Provide the [x, y] coordinate of the cell's center where the given text is located.  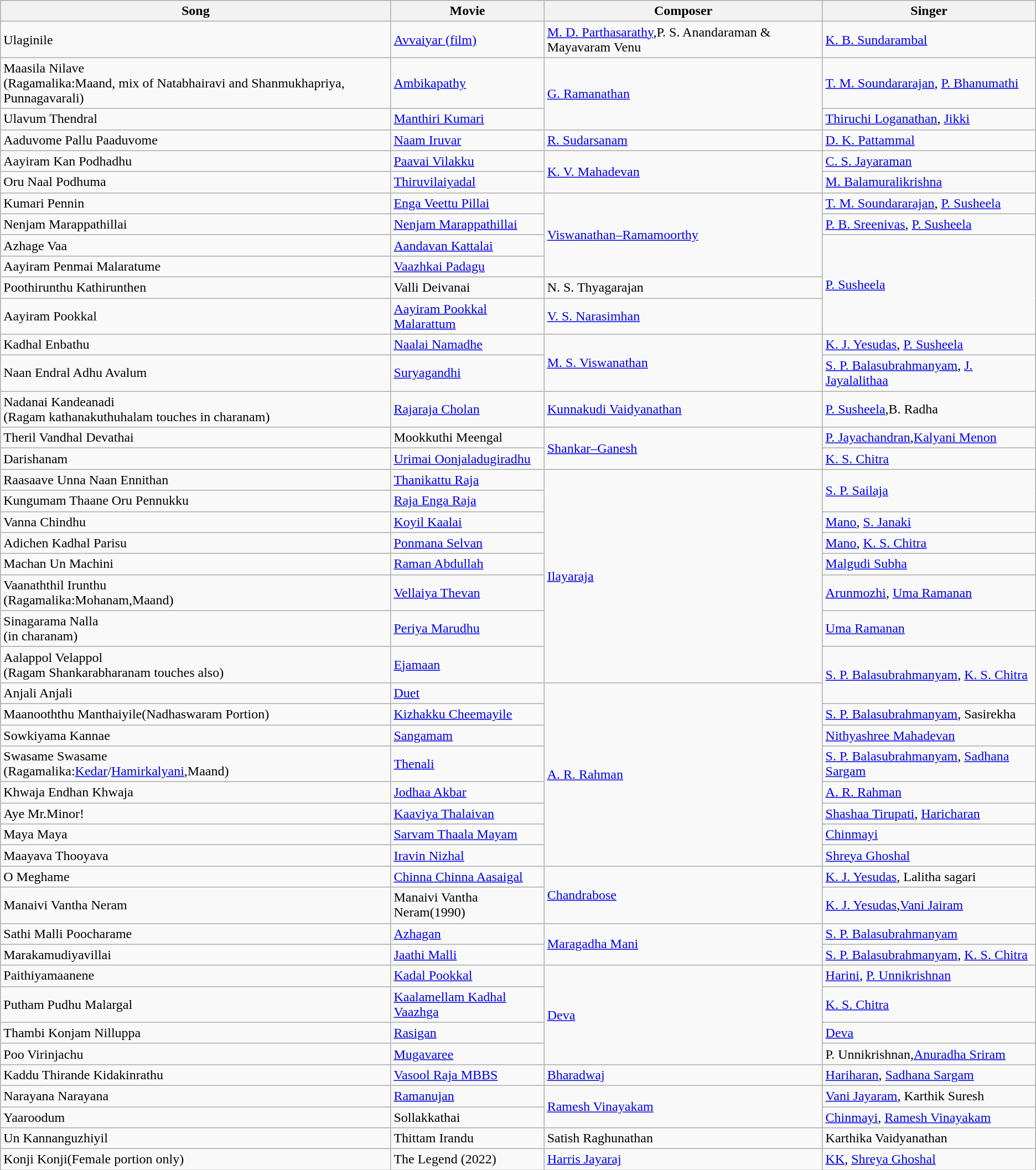
Urimai Oonjaladugiradhu [467, 459]
Aayiram Pookkal [196, 315]
Kadal Pookkal [467, 976]
Poo Virinjachu [196, 1054]
Bharadwaj [683, 1075]
Shreya Ghoshal [929, 856]
The Legend (2022) [467, 1159]
G. Ramanathan [683, 94]
P. Susheela,B. Radha [929, 410]
Mano, K. S. Chitra [929, 543]
Raasaave Unna Naan Ennithan [196, 480]
Mano, S. Janaki [929, 522]
T. M. Soundararajan, P. Bhanumathi [929, 83]
Naan Endral Adhu Avalum [196, 373]
Naam Iruvar [467, 140]
Aandavan Kattalai [467, 245]
S. P. Balasubrahmanyam [929, 934]
Kumari Pennin [196, 203]
Maanooththu Manthaiyile(Nadhaswaram Portion) [196, 714]
Vanna Chindhu [196, 522]
Vellaiya Thevan [467, 592]
D. K. Pattammal [929, 140]
Swasame Swasame(Ragamalika:Kedar/Hamirkalyani,Maand) [196, 764]
Maragadha Mani [683, 944]
Malgudi Subha [929, 564]
Kaalamellam Kadhal Vaazhga [467, 1004]
Jaathi Malli [467, 955]
Sarvam Thaala Mayam [467, 835]
Avvaiyar (film) [467, 40]
O Meghame [196, 877]
M. D. Parthasarathy,P. S. Anandaraman & Mayavaram Venu [683, 40]
P. Susheela [929, 284]
Aayiram Kan Podhadhu [196, 161]
Aayiram Penmai Malaratume [196, 266]
Iravin Nizhal [467, 856]
K. V. Mahadevan [683, 172]
Thittam Irandu [467, 1138]
Maya Maya [196, 835]
M. Balamuralikrishna [929, 182]
P. Jayachandran,Kalyani Menon [929, 438]
Ulaginile [196, 40]
Maayava Thooyava [196, 856]
Nithyashree Mahadevan [929, 736]
Suryagandhi [467, 373]
Ambikapathy [467, 83]
Chinmayi [929, 835]
Viswanathan–Ramamoorthy [683, 235]
Kadhal Enbathu [196, 345]
Konji Konji(Female portion only) [196, 1159]
Naalai Namadhe [467, 345]
Raja Enga Raja [467, 501]
Raman Abdullah [467, 564]
Periya Marudhu [467, 629]
M. S. Viswanathan [683, 363]
KK, Shreya Ghoshal [929, 1159]
Theril Vandhal Devathai [196, 438]
Azhage Vaa [196, 245]
N. S. Thyagarajan [683, 287]
Enga Veettu Pillai [467, 203]
Sinagarama Nalla(in charanam) [196, 629]
Poothirunthu Kathirunthen [196, 287]
P. Unnikrishnan,Anuradha Sriram [929, 1054]
Aayiram Pookkal Malarattum [467, 315]
S. P. Balasubrahmanyam, Sasirekha [929, 714]
Aaduvome Pallu Paaduvome [196, 140]
Manthiri Kumari [467, 119]
Ulavum Thendral [196, 119]
V. S. Narasimhan [683, 315]
Duet [467, 693]
Thiruchi Loganathan, Jikki [929, 119]
Hariharan, Sadhana Sargam [929, 1075]
Rajaraja Cholan [467, 410]
Paavai Vilakku [467, 161]
Kaaviya Thalaivan [467, 814]
Kunnakudi Vaidyanathan [683, 410]
P. B. Sreenivas, P. Susheela [929, 224]
S. P. Sailaja [929, 490]
Vaazhkai Padagu [467, 266]
Sangamam [467, 736]
Jodhaa Akbar [467, 793]
Ponmana Selvan [467, 543]
Composer [683, 11]
Aalappol Velappol(Ragam Shankarabharanam touches also) [196, 664]
C. S. Jayaraman [929, 161]
Mugavaree [467, 1054]
Oru Naal Podhuma [196, 182]
Vani Jayaram, Karthik Suresh [929, 1096]
Mookkuthi Meengal [467, 438]
R. Sudarsanam [683, 140]
Ramesh Vinayakam [683, 1106]
S. P. Balasubrahmanyam, J. Jayalalithaa [929, 373]
Khwaja Endhan Khwaja [196, 793]
Singer [929, 11]
Putham Pudhu Malargal [196, 1004]
Vasool Raja MBBS [467, 1075]
Vaanaththil Irunthu(Ragamalika:Mohanam,Maand) [196, 592]
Chinmayi, Ramesh Vinayakam [929, 1117]
Chandrabose [683, 894]
Darishanam [196, 459]
Adichen Kadhal Parisu [196, 543]
Thambi Konjam Nilluppa [196, 1033]
Sollakkathai [467, 1117]
K. B. Sundarambal [929, 40]
Un Kannanguzhiyil [196, 1138]
Yaaroodum [196, 1117]
Azhagan [467, 934]
Thiruvilaiyadal [467, 182]
Maasila Nilave(Ragamalika:Maand, mix of Natabhairavi and Shanmukhapriya, Punnagavarali) [196, 83]
Manaivi Vantha Neram(1990) [467, 905]
Chinna Chinna Aasaigal [467, 877]
Kizhakku Cheemayile [467, 714]
Sathi Malli Poocharame [196, 934]
Koyil Kaalai [467, 522]
Aye Mr.Minor! [196, 814]
Narayana Narayana [196, 1096]
Paithiyamaanene [196, 976]
K. J. Yesudas, Lalitha sagari [929, 877]
Machan Un Machini [196, 564]
K. J. Yesudas, P. Susheela [929, 345]
Rasigan [467, 1033]
Sowkiyama Kannae [196, 736]
Movie [467, 11]
Ilayaraja [683, 576]
Uma Ramanan [929, 629]
T. M. Soundararajan, P. Susheela [929, 203]
Ejamaan [467, 664]
Thenali [467, 764]
Manaivi Vantha Neram [196, 905]
Shashaa Tirupati, Haricharan [929, 814]
Kaddu Thirande Kidakinrathu [196, 1075]
Nadanai Kandeanadi(Ragam kathanakuthuhalam touches in charanam) [196, 410]
K. J. Yesudas,Vani Jairam [929, 905]
Anjali Anjali [196, 693]
Marakamudiyavillai [196, 955]
Satish Raghunathan [683, 1138]
Song [196, 11]
Ramanujan [467, 1096]
Kungumam Thaane Oru Pennukku [196, 501]
Harini, P. Unnikrishnan [929, 976]
Valli Deivanai [467, 287]
Shankar–Ganesh [683, 448]
Harris Jayaraj [683, 1159]
S. P. Balasubrahmanyam, Sadhana Sargam [929, 764]
Thanikattu Raja [467, 480]
Karthika Vaidyanathan [929, 1138]
Arunmozhi, Uma Ramanan [929, 592]
